Provide the [x, y] coordinate of the cell's center where the given text is located.  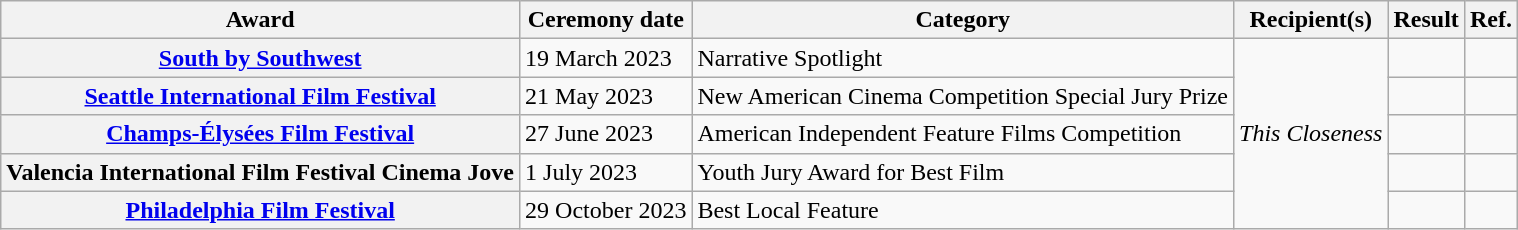
Philadelphia Film Festival [260, 210]
South by Southwest [260, 58]
27 June 2023 [606, 134]
29 October 2023 [606, 210]
Youth Jury Award for Best Film [963, 172]
American Independent Feature Films Competition [963, 134]
Result [1426, 20]
19 March 2023 [606, 58]
Valencia International Film Festival Cinema Jove [260, 172]
Narrative Spotlight [963, 58]
Seattle International Film Festival [260, 96]
Ref. [1490, 20]
1 July 2023 [606, 172]
This Closeness [1311, 134]
Best Local Feature [963, 210]
Recipient(s) [1311, 20]
Category [963, 20]
Champs-Élysées Film Festival [260, 134]
21 May 2023 [606, 96]
Award [260, 20]
Ceremony date [606, 20]
New American Cinema Competition Special Jury Prize [963, 96]
